From the cell containing the given text, extract its center point as (X, Y) coordinate. 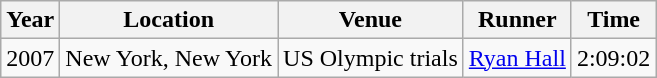
New York, New York (169, 58)
Runner (517, 20)
Time (613, 20)
Venue (371, 20)
2007 (30, 58)
Year (30, 20)
US Olympic trials (371, 58)
2:09:02 (613, 58)
Ryan Hall (517, 58)
Location (169, 20)
